Provide the (X, Y) coordinate of the cell's center where the given text is located.  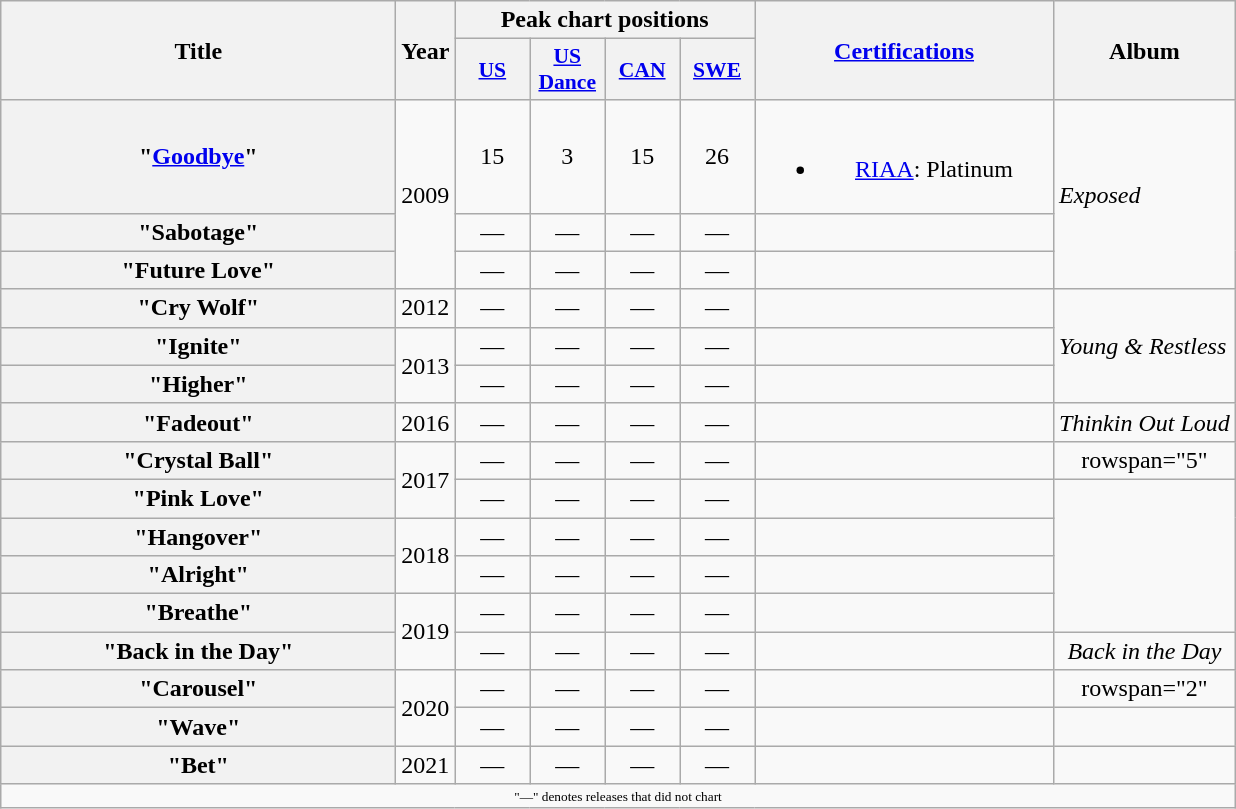
"Carousel" (198, 689)
"Pink Love" (198, 498)
RIAA: Platinum (904, 156)
3 (568, 156)
2020 (426, 708)
2021 (426, 765)
Certifications (904, 50)
Title (198, 50)
2013 (426, 365)
US Dance (568, 70)
26 (718, 156)
"Bet" (198, 765)
2017 (426, 479)
"Fadeout" (198, 422)
"Wave" (198, 727)
"Sabotage" (198, 232)
2018 (426, 556)
rowspan="5" (1145, 460)
"Cry Wolf" (198, 308)
"Future Love" (198, 270)
rowspan="2" (1145, 689)
Back in the Day (1145, 651)
"Higher" (198, 384)
SWE (718, 70)
"Goodbye" (198, 156)
2019 (426, 632)
"Hangover" (198, 537)
2016 (426, 422)
Year (426, 50)
Album (1145, 50)
US (492, 70)
"Crystal Ball" (198, 460)
"Ignite" (198, 346)
2012 (426, 308)
"Back in the Day" (198, 651)
2009 (426, 194)
"Breathe" (198, 613)
"—" denotes releases that did not chart (618, 796)
Thinkin Out Loud (1145, 422)
Young & Restless (1145, 346)
CAN (642, 70)
Peak chart positions (605, 20)
"Alright" (198, 575)
Exposed (1145, 194)
